Return the [x, y] coordinate for the center point of the cell that contains the specified text.  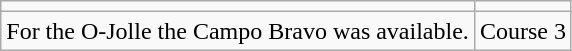
For the O-Jolle the Campo Bravo was available. [238, 31]
Course 3 [522, 31]
